Pinpoint the cell where the given text exists, returning its (x, y) midpoint coordinate. 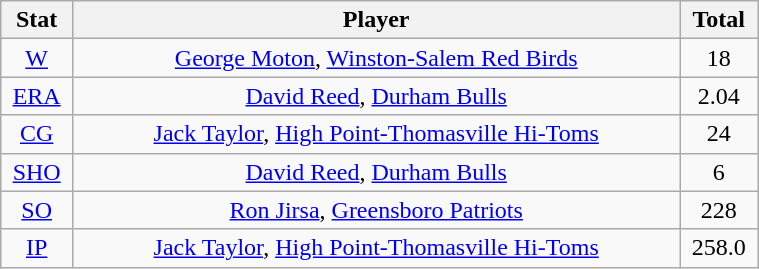
24 (719, 134)
IP (37, 248)
2.04 (719, 96)
18 (719, 58)
Ron Jirsa, Greensboro Patriots (376, 210)
SO (37, 210)
SHO (37, 172)
ERA (37, 96)
258.0 (719, 248)
George Moton, Winston-Salem Red Birds (376, 58)
CG (37, 134)
W (37, 58)
Stat (37, 20)
Total (719, 20)
Player (376, 20)
6 (719, 172)
228 (719, 210)
